Detect which cell encompasses the target text, then output its [X, Y] center coordinate. 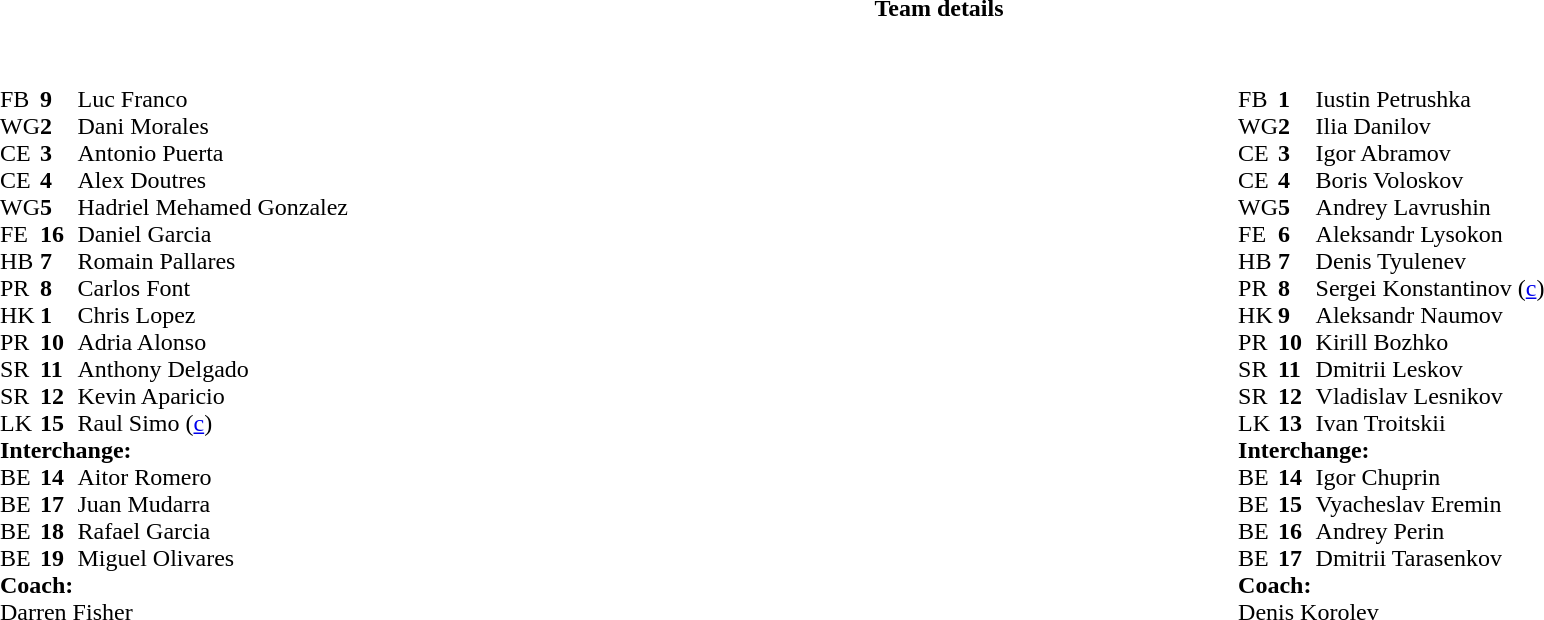
Antonio Puerta [212, 154]
Hadriel Mehamed Gonzalez [212, 208]
Daniel Garcia [212, 234]
13 [1297, 424]
Miguel Olivares [212, 558]
Luc Franco [212, 100]
Juan Mudarra [212, 504]
6 [1297, 234]
Dani Morales [212, 126]
19 [59, 558]
Raul Simo (c) [212, 424]
Adria Alonso [212, 342]
18 [59, 532]
Chris Lopez [212, 316]
Carlos Font [212, 288]
Alex Doutres [212, 180]
Anthony Delgado [212, 370]
Romain Pallares [212, 262]
Kevin Aparicio [212, 396]
Rafael Garcia [212, 532]
Aitor Romero [212, 478]
